Search for the cell housing the specified text and yield its (X, Y) center coordinate. 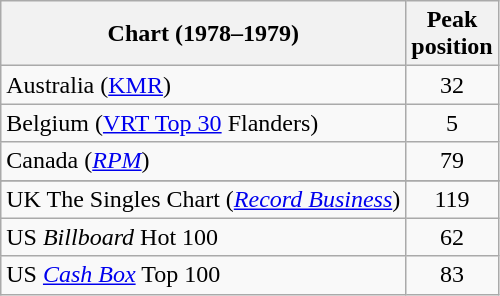
62 (452, 237)
5 (452, 123)
Belgium (VRT Top 30 Flanders) (204, 123)
Canada (RPM) (204, 161)
US Billboard Hot 100 (204, 237)
Chart (1978–1979) (204, 34)
US Cash Box Top 100 (204, 275)
32 (452, 85)
Peakposition (452, 34)
UK The Singles Chart (Record Business) (204, 199)
Australia (KMR) (204, 85)
119 (452, 199)
79 (452, 161)
83 (452, 275)
